Search for the cell housing the specified text and yield its (x, y) center coordinate. 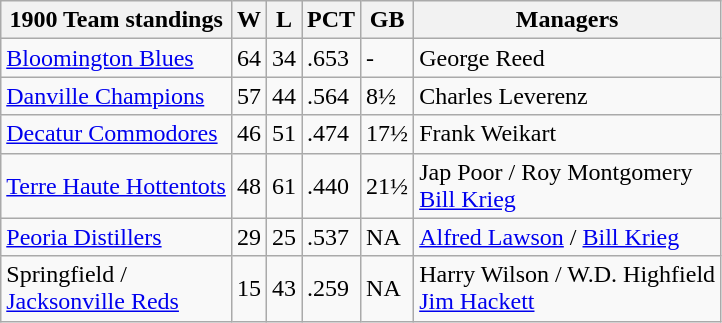
Bloomington Blues (116, 58)
Frank Weikart (568, 134)
1900 Team standings (116, 20)
25 (284, 237)
.653 (332, 58)
Terre Haute Hottentots (116, 186)
.440 (332, 186)
.537 (332, 237)
.259 (332, 288)
57 (248, 96)
61 (284, 186)
Peoria Distillers (116, 237)
Managers (568, 20)
W (248, 20)
8½ (388, 96)
George Reed (568, 58)
- (388, 58)
Alfred Lawson / Bill Krieg (568, 237)
.474 (332, 134)
Jap Poor / Roy Montgomery Bill Krieg (568, 186)
L (284, 20)
43 (284, 288)
GB (388, 20)
Decatur Commodores (116, 134)
.564 (332, 96)
17½ (388, 134)
PCT (332, 20)
34 (284, 58)
48 (248, 186)
64 (248, 58)
Danville Champions (116, 96)
46 (248, 134)
15 (248, 288)
21½ (388, 186)
29 (248, 237)
Charles Leverenz (568, 96)
Harry Wilson / W.D. Highfield Jim Hackett (568, 288)
51 (284, 134)
Springfield / Jacksonville Reds (116, 288)
44 (284, 96)
